Determine the (X, Y) coordinate at the center of the cell enclosing the given text.  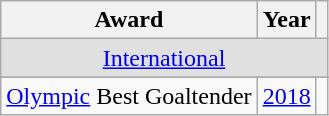
2018 (286, 96)
International (164, 58)
Year (286, 20)
Award (129, 20)
Olympic Best Goaltender (129, 96)
